Determine the (x, y) coordinate at the center of the cell enclosing the given text.  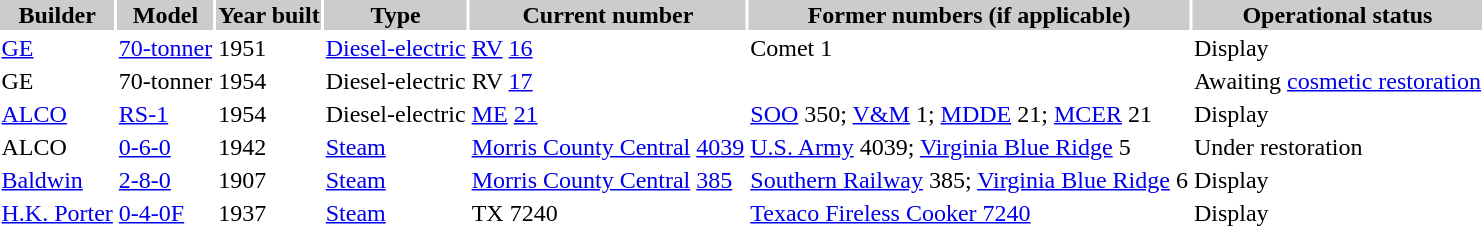
Year built (270, 15)
Builder (57, 15)
Under restoration (1337, 147)
RS-1 (165, 114)
1951 (270, 48)
Model (165, 15)
SOO 350; V&M 1; MDDE 21; MCER 21 (970, 114)
1942 (270, 147)
Former numbers (if applicable) (970, 15)
Southern Railway 385; Virginia Blue Ridge 6 (970, 180)
Current number (608, 15)
RV 16 (608, 48)
Type (396, 15)
U.S. Army 4039; Virginia Blue Ridge 5 (970, 147)
Morris County Central 4039 (608, 147)
2-8-0 (165, 180)
0-6-0 (165, 147)
Baldwin (57, 180)
Morris County Central 385 (608, 180)
ME 21 (608, 114)
RV 17 (608, 81)
Operational status (1337, 15)
Comet 1 (970, 48)
1907 (270, 180)
Awaiting cosmetic restoration (1337, 81)
